Capture the cell that displays the provided text and extract its [X, Y] central coordinate. 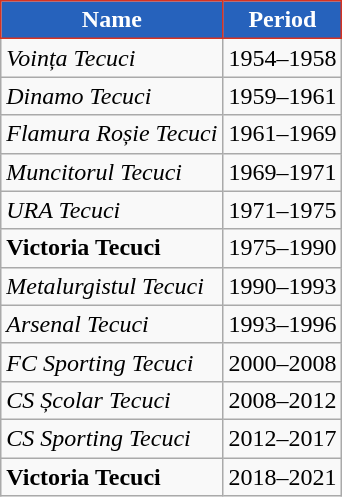
1975–1990 [282, 248]
1954–1958 [282, 58]
2000–2008 [282, 362]
URA Tecuci [112, 210]
Metalurgistul Tecuci [112, 286]
1959–1961 [282, 96]
2018–2021 [282, 477]
1969–1971 [282, 172]
Dinamo Tecuci [112, 96]
Name [112, 20]
CS Sporting Tecuci [112, 438]
1990–1993 [282, 286]
CS Școlar Tecuci [112, 400]
1961–1969 [282, 134]
2012–2017 [282, 438]
Arsenal Tecuci [112, 324]
Period [282, 20]
Voința Tecuci [112, 58]
Flamura Roșie Tecuci [112, 134]
2008–2012 [282, 400]
1971–1975 [282, 210]
Muncitorul Tecuci [112, 172]
FC Sporting Tecuci [112, 362]
1993–1996 [282, 324]
